Return [x, y] of the center of cell containing provided text 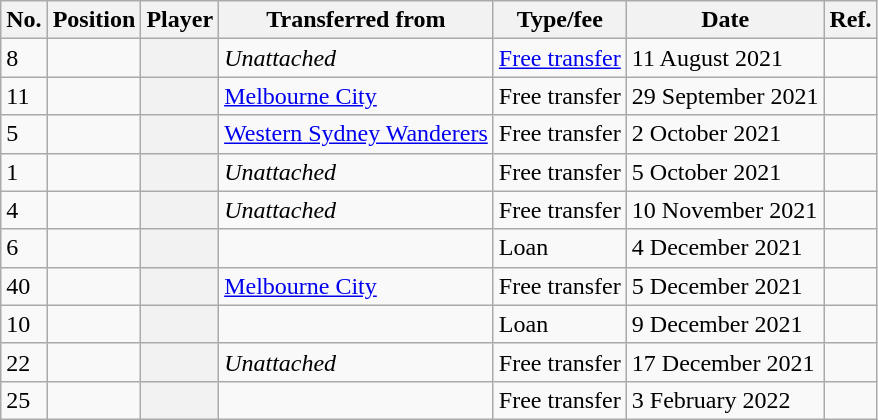
5 [24, 134]
22 [24, 362]
Western Sydney Wanderers [356, 134]
Date [725, 20]
Player [180, 20]
11 [24, 96]
No. [24, 20]
2 October 2021 [725, 134]
5 December 2021 [725, 286]
9 December 2021 [725, 324]
6 [24, 248]
3 February 2022 [725, 400]
1 [24, 172]
4 December 2021 [725, 248]
17 December 2021 [725, 362]
11 August 2021 [725, 58]
29 September 2021 [725, 96]
40 [24, 286]
25 [24, 400]
Type/fee [560, 20]
5 October 2021 [725, 172]
4 [24, 210]
Ref. [850, 20]
Position [94, 20]
8 [24, 58]
Transferred from [356, 20]
10 [24, 324]
10 November 2021 [725, 210]
